From the cell containing the given text, extract its center point as (X, Y) coordinate. 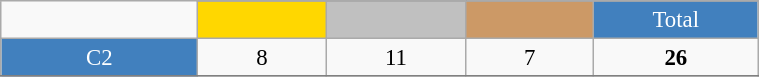
26 (676, 58)
Total (676, 20)
8 (262, 58)
C2 (100, 58)
11 (396, 58)
7 (530, 58)
